From the cell containing the given text, extract its center point as (x, y) coordinate. 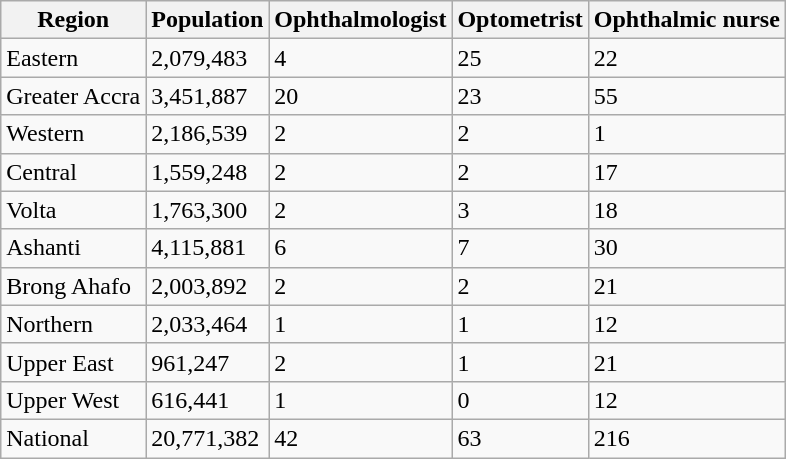
Volta (74, 210)
Ophthalmologist (360, 20)
18 (686, 210)
20 (360, 96)
616,441 (208, 400)
2,033,464 (208, 324)
Greater Accra (74, 96)
25 (520, 58)
2,003,892 (208, 286)
4 (360, 58)
2,079,483 (208, 58)
2,186,539 (208, 134)
4,115,881 (208, 248)
42 (360, 438)
30 (686, 248)
Eastern (74, 58)
Central (74, 172)
Optometrist (520, 20)
Upper West (74, 400)
17 (686, 172)
3 (520, 210)
Brong Ahafo (74, 286)
Region (74, 20)
961,247 (208, 362)
Northern (74, 324)
1,559,248 (208, 172)
216 (686, 438)
6 (360, 248)
22 (686, 58)
Western (74, 134)
Ashanti (74, 248)
55 (686, 96)
Ophthalmic nurse (686, 20)
Population (208, 20)
1,763,300 (208, 210)
23 (520, 96)
0 (520, 400)
National (74, 438)
20,771,382 (208, 438)
3,451,887 (208, 96)
63 (520, 438)
Upper East (74, 362)
7 (520, 248)
